Extract the [X, Y] coordinate from the center of the cell holding the provided text.  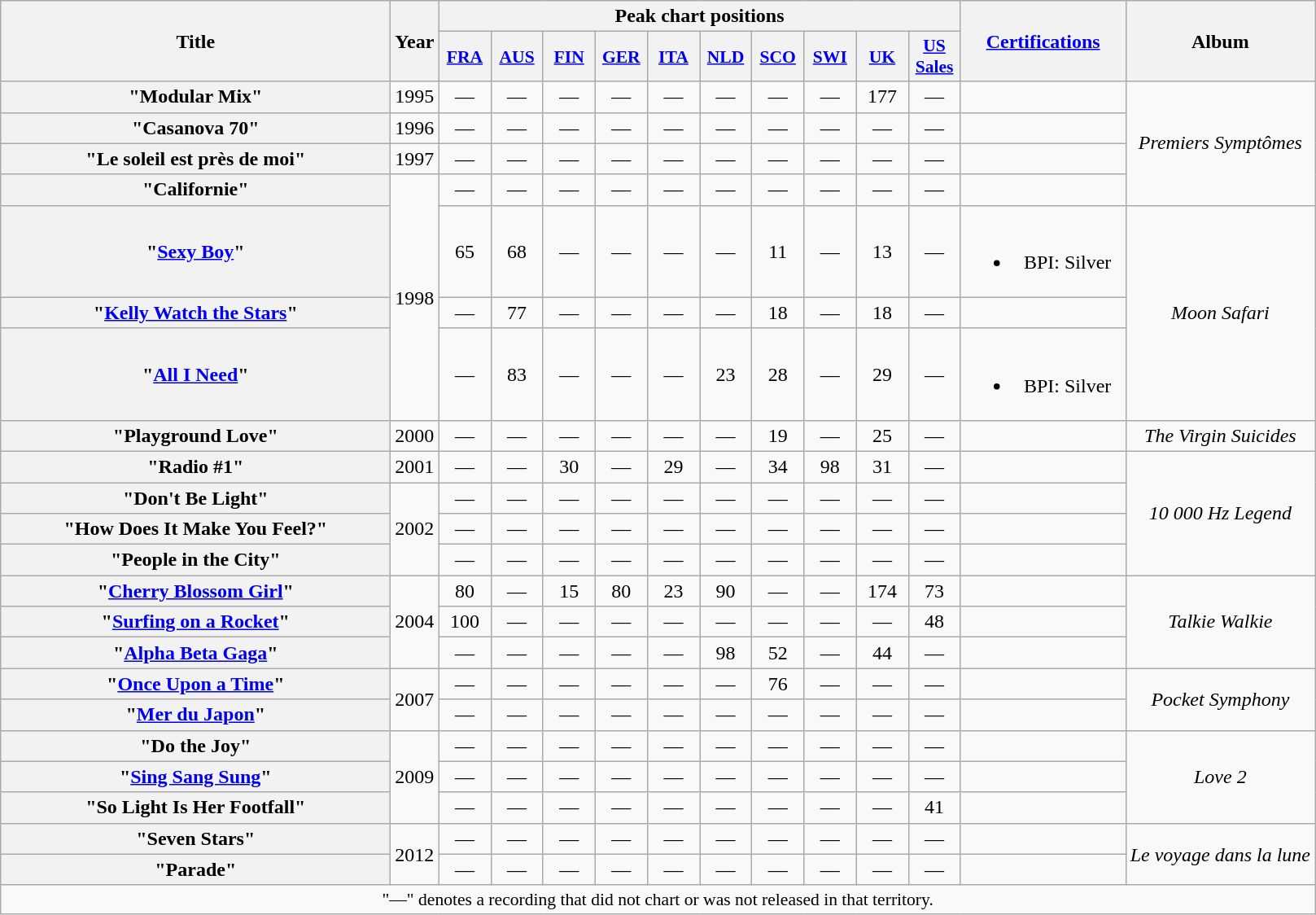
"Seven Stars" [195, 838]
Pocket Symphony [1220, 699]
"Cherry Blossom Girl" [195, 591]
10 000 Hz Legend [1220, 513]
SCO [778, 57]
2000 [415, 436]
1998 [415, 297]
52 [778, 653]
"Sexy Boy" [195, 251]
"Mer du Japon" [195, 715]
2012 [415, 854]
2001 [415, 466]
Certifications [1043, 41]
"—" denotes a recording that did not chart or was not released in that territory. [658, 900]
"Playground Love" [195, 436]
"Californie" [195, 190]
28 [778, 374]
UK [882, 57]
"Modular Mix" [195, 97]
Moon Safari [1220, 313]
34 [778, 466]
65 [465, 251]
1996 [415, 128]
FIN [569, 57]
76 [778, 684]
Album [1220, 41]
73 [934, 591]
90 [726, 591]
Love 2 [1220, 777]
"All I Need" [195, 374]
GER [621, 57]
"Don't Be Light" [195, 497]
"So Light Is Her Footfall" [195, 808]
Peak chart positions [700, 16]
Premiers Symptômes [1220, 143]
The Virgin Suicides [1220, 436]
SWI [830, 57]
"Alpha Beta Gaga" [195, 653]
NLD [726, 57]
Year [415, 41]
Talkie Walkie [1220, 622]
48 [934, 622]
174 [882, 591]
"Parade" [195, 869]
"Once Upon a Time" [195, 684]
AUS [517, 57]
83 [517, 374]
30 [569, 466]
68 [517, 251]
1997 [415, 159]
2002 [415, 528]
15 [569, 591]
"Radio #1" [195, 466]
FRA [465, 57]
1995 [415, 97]
"Kelly Watch the Stars" [195, 313]
"Surfing on a Rocket" [195, 622]
2004 [415, 622]
11 [778, 251]
"People in the City" [195, 560]
44 [882, 653]
Title [195, 41]
Le voyage dans la lune [1220, 854]
13 [882, 251]
41 [934, 808]
2007 [415, 699]
31 [882, 466]
"Casanova 70" [195, 128]
USSales [934, 57]
"Sing Sang Sung" [195, 777]
77 [517, 313]
ITA [673, 57]
19 [778, 436]
2009 [415, 777]
25 [882, 436]
"How Does It Make You Feel?" [195, 529]
"Do the Joy" [195, 746]
100 [465, 622]
177 [882, 97]
"Le soleil est près de moi" [195, 159]
